Identify which cell holds the provided text, then report its (x, y) central coordinate. 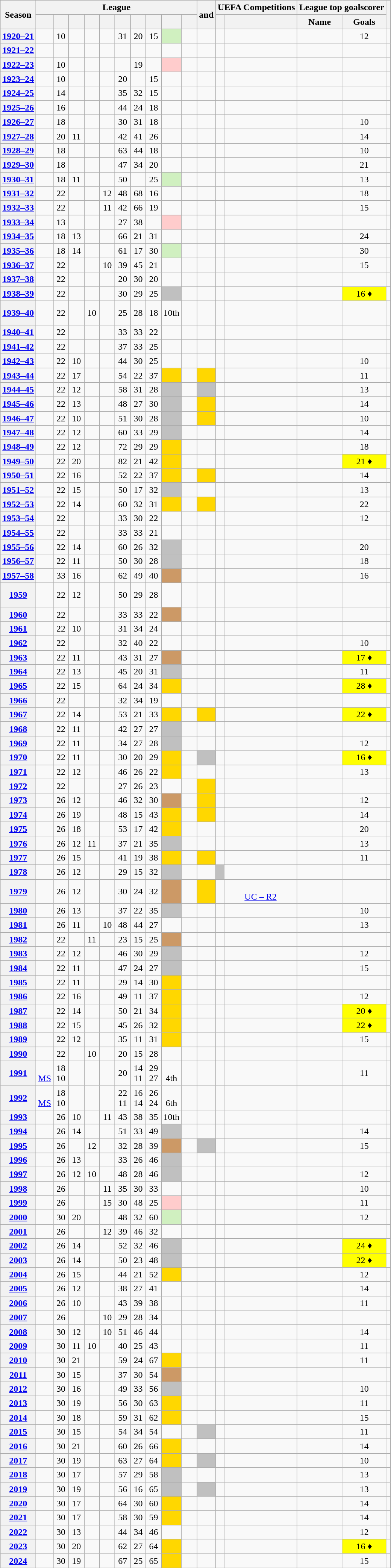
72 (123, 447)
1975 (18, 829)
1956–57 (18, 561)
6th (171, 1098)
2013 (18, 1403)
1986 (18, 997)
2211 (123, 1098)
2020 (18, 1503)
2011 (18, 1375)
2012 (18, 1389)
1920–21 (18, 36)
2005 (18, 1289)
2021 (18, 1518)
1998 (18, 1189)
2024 (18, 1560)
UEFA Competitions (256, 8)
2019 (18, 1489)
2003 (18, 1260)
1984 (18, 968)
2014 (18, 1418)
1979 (18, 891)
1949–50 (18, 461)
2624 (153, 1098)
1950–51 (18, 476)
2016 (18, 1446)
1981 (18, 925)
1972 (18, 786)
28 ♦ (364, 686)
1921–22 (18, 50)
2002 (18, 1246)
2006 (18, 1303)
1960 (18, 614)
61 (123, 251)
1965 (18, 686)
82 (123, 461)
1999 (18, 1203)
2015 (18, 1432)
and (206, 15)
1955–56 (18, 547)
1970 (18, 757)
1988 (18, 1025)
2018 (18, 1475)
1926–27 (18, 122)
24 ♦ (364, 1246)
UC – R2 (261, 891)
1923–24 (18, 79)
1943–44 (18, 375)
1971 (18, 772)
2004 (18, 1274)
1924–25 (18, 93)
1953–54 (18, 518)
1977 (18, 857)
2001 (18, 1232)
1968 (18, 729)
1954–55 (18, 533)
1952–53 (18, 504)
1994 (18, 1131)
1969 (18, 743)
1980 (18, 911)
1945–46 (18, 404)
1967 (18, 715)
68 (138, 194)
Season (18, 15)
2017 (18, 1460)
1961 (18, 629)
2023 (18, 1546)
17 ♦ (364, 657)
1995 (18, 1145)
1966 (18, 700)
1997 (18, 1174)
1938–39 (18, 294)
1962 (18, 643)
1992 (18, 1098)
4th (171, 1073)
1963 (18, 657)
2927 (153, 1073)
1940–41 (18, 332)
1935–36 (18, 251)
1930–31 (18, 179)
1948–49 (18, 447)
1937–38 (18, 279)
1957–58 (18, 576)
1928–29 (18, 150)
1990 (18, 1054)
Goals (364, 22)
21 ♦ (364, 461)
57 (123, 1475)
2022 (18, 1532)
1933–34 (18, 222)
League (117, 8)
1964 (18, 672)
1974 (18, 815)
1976 (18, 843)
1929–30 (18, 165)
1934–35 (18, 236)
2009 (18, 1346)
1983 (18, 954)
1931–32 (18, 194)
1925–26 (18, 108)
1978 (18, 872)
2007 (18, 1317)
1932–33 (18, 208)
1973 (18, 800)
2000 (18, 1217)
1947–48 (18, 433)
1944–45 (18, 389)
1936–37 (18, 265)
1939–40 (18, 313)
1982 (18, 939)
2010 (18, 1360)
1941–42 (18, 347)
1989 (18, 1039)
1942–43 (18, 361)
1411 (138, 1073)
1985 (18, 982)
1922–23 (18, 65)
1987 (18, 1011)
1614 (138, 1098)
1951–52 (18, 490)
League top goalscorer (341, 8)
2008 (18, 1332)
20 ♦ (364, 1011)
1927–28 (18, 136)
1996 (18, 1160)
Name (320, 22)
1946–47 (18, 418)
1959 (18, 595)
1993 (18, 1117)
1991 (18, 1073)
